For the text-containing cell, return its midpoint in [x, y] coordinate format. 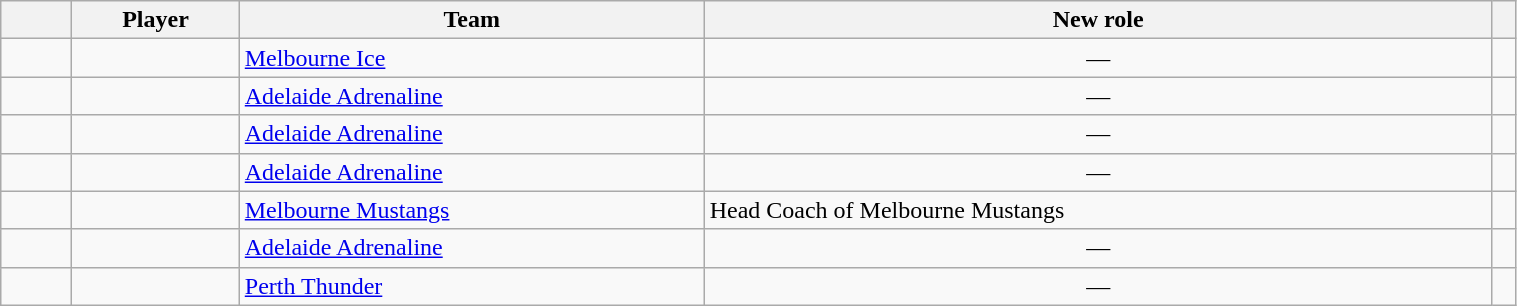
New role [1098, 20]
Melbourne Ice [472, 58]
Melbourne Mustangs [472, 210]
Perth Thunder [472, 286]
Player [156, 20]
Team [472, 20]
Head Coach of Melbourne Mustangs [1098, 210]
